Scan for the cell matching the given text and deliver its [x, y] coordinate at center. 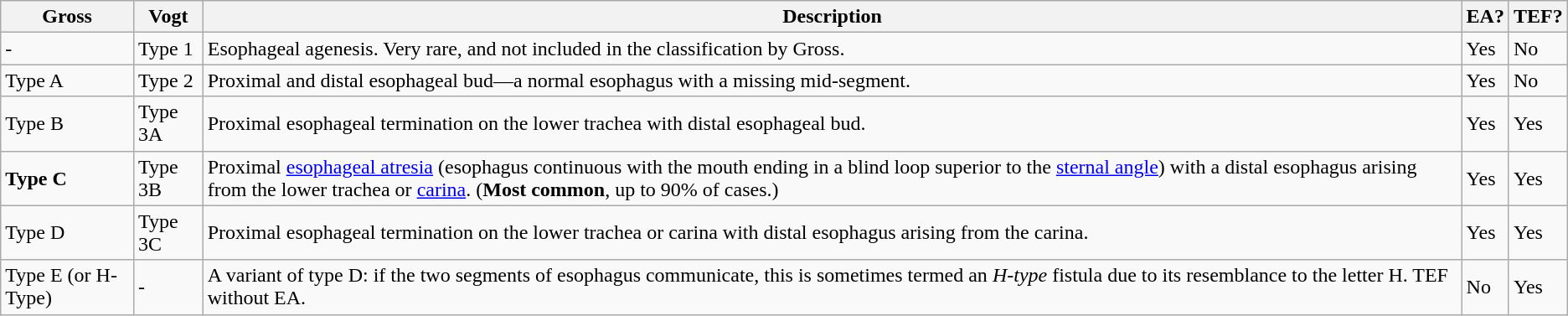
Type B [67, 124]
Type 2 [168, 80]
Type C [67, 178]
Type 3A [168, 124]
Type 3C [168, 233]
EA? [1485, 17]
Gross [67, 17]
Proximal esophageal termination on the lower trachea with distal esophageal bud. [833, 124]
Vogt [168, 17]
Type A [67, 80]
Esophageal agenesis. Very rare, and not included in the classification by Gross. [833, 49]
Type E (or H-Type) [67, 287]
Type 3B [168, 178]
TEF? [1538, 17]
Proximal and distal esophageal bud—a normal esophagus with a missing mid-segment. [833, 80]
Type 1 [168, 49]
Proximal esophageal termination on the lower trachea or carina with distal esophagus arising from the carina. [833, 233]
Description [833, 17]
Type D [67, 233]
